From the cell containing the given text, extract its center point as (X, Y) coordinate. 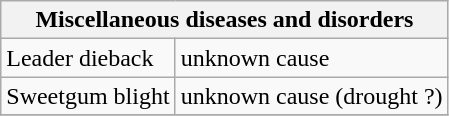
unknown cause (drought ?) (312, 96)
Leader dieback (88, 58)
unknown cause (312, 58)
Miscellaneous diseases and disorders (224, 20)
Sweetgum blight (88, 96)
